Determine the (x, y) coordinate at the center of the cell enclosing the given text.  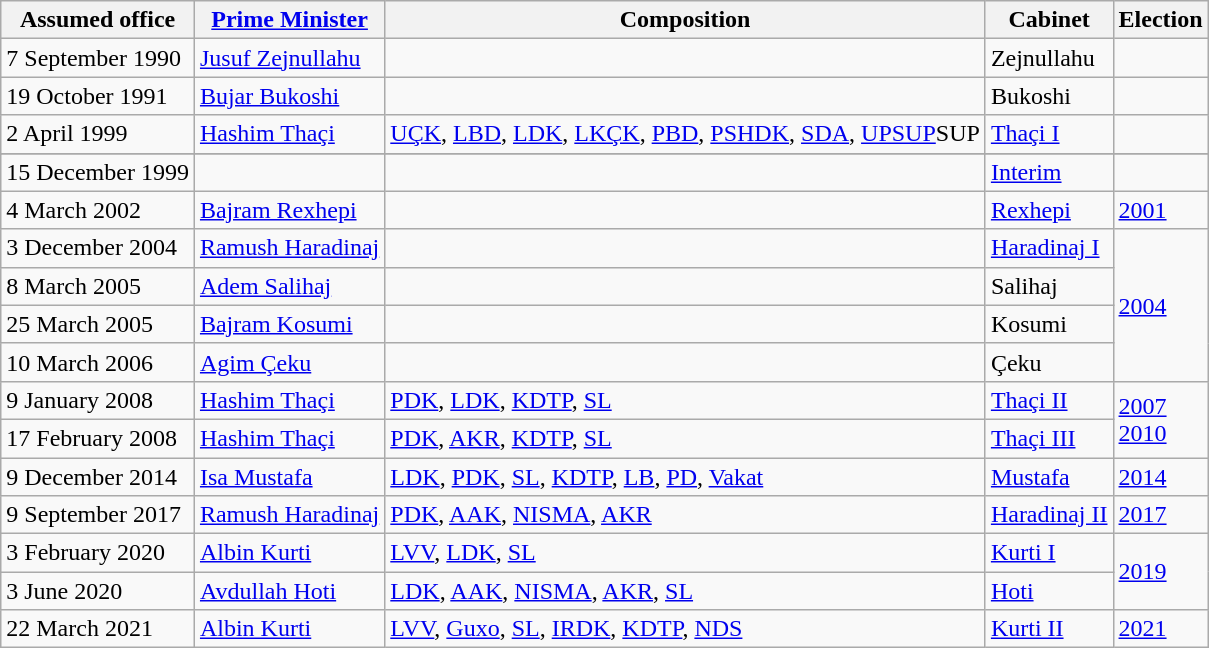
Kosumi (1049, 324)
Bukoshi (1049, 96)
Agim Çeku (289, 362)
3 February 2020 (98, 553)
Kurti I (1049, 553)
LVV, LDK, SL (686, 553)
Çeku (1049, 362)
Bujar Bukoshi (289, 96)
2001 (1160, 210)
LDK, PDK, SL, KDTP, LB, PD, Vakat (686, 477)
2014 (1160, 477)
9 December 2014 (98, 477)
17 February 2008 (98, 438)
7 September 1990 (98, 58)
Thaçi I (1049, 134)
3 December 2004 (98, 248)
Composition (686, 20)
2019 (1160, 572)
PDK, AAK, NISMA, AKR (686, 515)
Prime Minister (289, 20)
PDK, LDK, KDTP, SL (686, 400)
Interim (1049, 172)
LDK, AAK, NISMA, AKR, SL (686, 591)
Thaçi II (1049, 400)
PDK, AKR, KDTP, SL (686, 438)
4 March 2002 (98, 210)
10 March 2006 (98, 362)
UÇK, LBD, LDK, LKÇK, PBD, PSHDK, SDA, UPSUPSUP (686, 134)
LVV, Guxo, SL, IRDK, KDTP, NDS (686, 629)
Zejnullahu (1049, 58)
15 December 1999 (98, 172)
2021 (1160, 629)
Bajram Rexhepi (289, 210)
19 October 1991 (98, 96)
20072010 (1160, 419)
22 March 2021 (98, 629)
2004 (1160, 305)
Salihaj (1049, 286)
Haradinaj I (1049, 248)
Adem Salihaj (289, 286)
Cabinet (1049, 20)
9 January 2008 (98, 400)
Haradinaj II (1049, 515)
Avdullah Hoti (289, 591)
Bajram Kosumi (289, 324)
2 April 1999 (98, 134)
2017 (1160, 515)
Assumed office (98, 20)
Election (1160, 20)
Kurti II (1049, 629)
Isa Mustafa (289, 477)
3 June 2020 (98, 591)
Jusuf Zejnullahu (289, 58)
Mustafa (1049, 477)
Rexhepi (1049, 210)
Thaçi III (1049, 438)
25 March 2005 (98, 324)
8 March 2005 (98, 286)
9 September 2017 (98, 515)
Hoti (1049, 591)
